Provide the (x, y) coordinate of the cell's center where the given text is located.  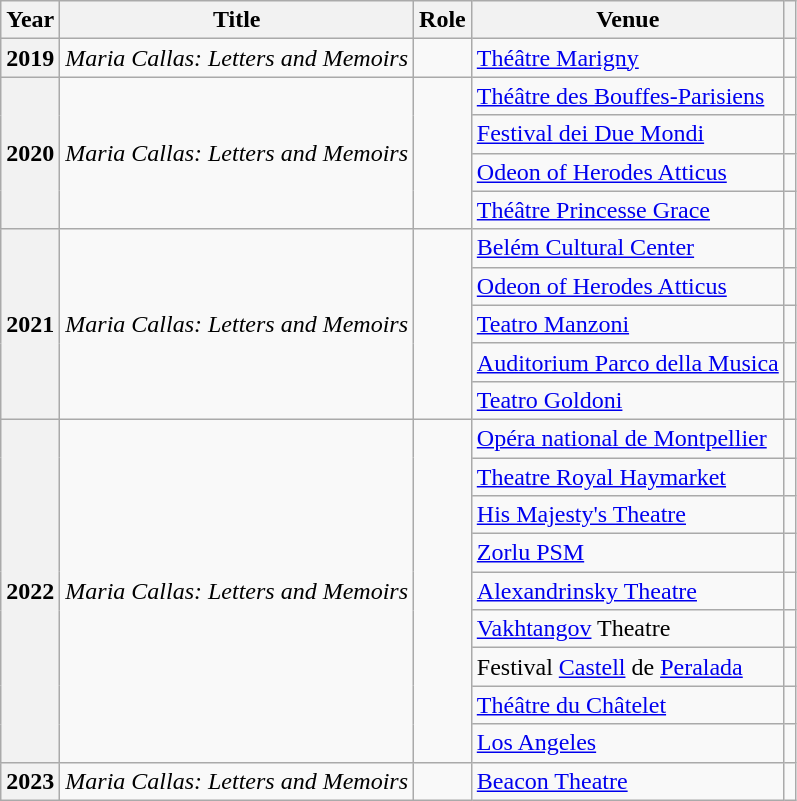
Théâtre des Bouffes-Parisiens (628, 96)
2022 (30, 590)
Zorlu PSM (628, 553)
Alexandrinsky Theatre (628, 591)
Venue (628, 20)
Title (237, 20)
Teatro Goldoni (628, 400)
Auditorium Parco della Musica (628, 362)
Opéra national de Montpellier (628, 438)
Théâtre Marigny (628, 58)
2023 (30, 781)
2019 (30, 58)
Festival dei Due Mondi (628, 134)
2020 (30, 153)
Théâtre du Châtelet (628, 705)
Théâtre Princesse Grace (628, 210)
Role (443, 20)
Festival Castell de Peralada (628, 667)
Los Angeles (628, 743)
His Majesty's Theatre (628, 515)
Teatro Manzoni (628, 324)
Theatre Royal Haymarket (628, 477)
2021 (30, 324)
Beacon Theatre (628, 781)
Belém Cultural Center (628, 248)
Year (30, 20)
Vakhtangov Theatre (628, 629)
